Determine the [X, Y] coordinate at the center of the cell enclosing the given text.  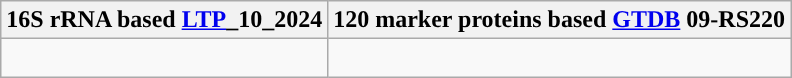
120 marker proteins based GTDB 09-RS220 [560, 20]
16S rRNA based LTP_10_2024 [164, 20]
